Provide the [X, Y] coordinate of the cell's center where the given text is located.  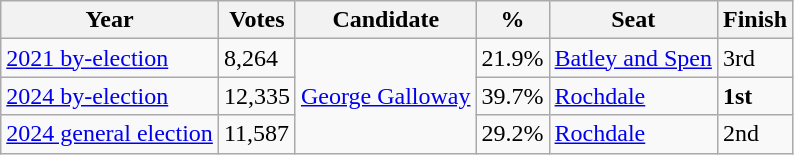
% [512, 20]
3rd [754, 58]
2024 general election [110, 134]
1st [754, 96]
Year [110, 20]
2024 by-election [110, 96]
29.2% [512, 134]
George Galloway [386, 96]
Votes [256, 20]
Seat [633, 20]
12,335 [256, 96]
11,587 [256, 134]
2021 by-election [110, 58]
Candidate [386, 20]
8,264 [256, 58]
Batley and Spen [633, 58]
21.9% [512, 58]
Finish [754, 20]
39.7% [512, 96]
2nd [754, 134]
